Determine the [x, y] coordinate at the center of the cell enclosing the given text.  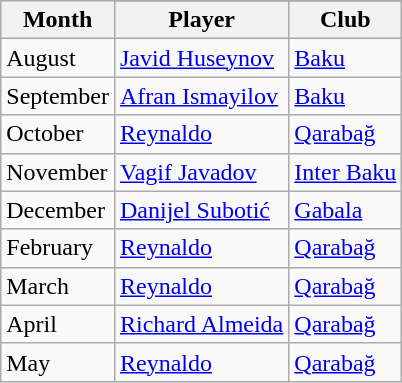
September [58, 96]
Richard Almeida [201, 324]
Inter Baku [346, 172]
October [58, 134]
Gabala [346, 210]
May [58, 362]
February [58, 248]
December [58, 210]
August [58, 58]
November [58, 172]
Vagif Javadov [201, 172]
Club [346, 20]
Javid Huseynov [201, 58]
Player [201, 20]
Danijel Subotić [201, 210]
April [58, 324]
Afran Ismayilov [201, 96]
March [58, 286]
Month [58, 20]
